Locate the cell with the specified text and output its [x, y] center coordinate. 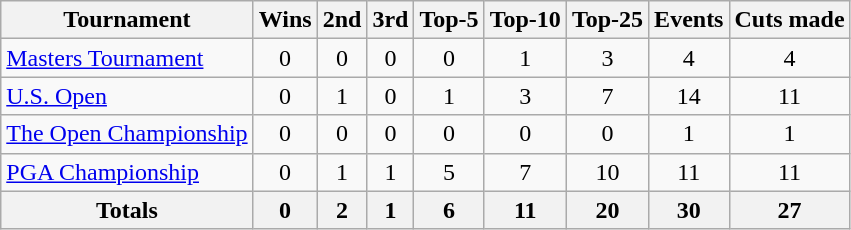
3rd [390, 20]
20 [607, 210]
14 [689, 96]
5 [449, 172]
U.S. Open [127, 96]
30 [689, 210]
PGA Championship [127, 172]
10 [607, 172]
Masters Tournament [127, 58]
Top-25 [607, 20]
27 [790, 210]
The Open Championship [127, 134]
2 [342, 210]
Tournament [127, 20]
6 [449, 210]
2nd [342, 20]
Cuts made [790, 20]
Top-10 [525, 20]
Events [689, 20]
Totals [127, 210]
Wins [285, 20]
Top-5 [449, 20]
